Identify which cell holds the provided text, then report its [X, Y] central coordinate. 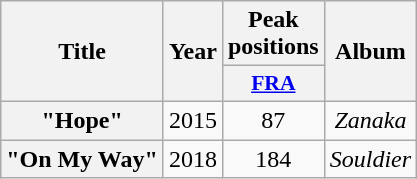
184 [273, 159]
2015 [192, 120]
87 [273, 120]
Title [82, 52]
"Hope" [82, 120]
2018 [192, 159]
FRA [273, 84]
Zanaka [370, 120]
Souldier [370, 159]
Album [370, 52]
"On My Way" [82, 159]
Peak positions [273, 34]
Year [192, 52]
